For the text-containing cell, return its midpoint in (X, Y) coordinate format. 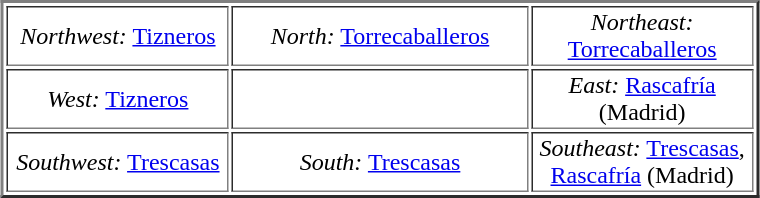
Southeast: Trescasas, Rascafría (Madrid) (642, 162)
Northeast: Torrecaballeros (642, 36)
North: Torrecaballeros (380, 36)
West: Tizneros (118, 99)
South: Trescasas (380, 162)
Southwest: Trescasas (118, 162)
East: Rascafría (Madrid) (642, 99)
Northwest: Tizneros (118, 36)
